Return [X, Y] of the center of cell containing provided text 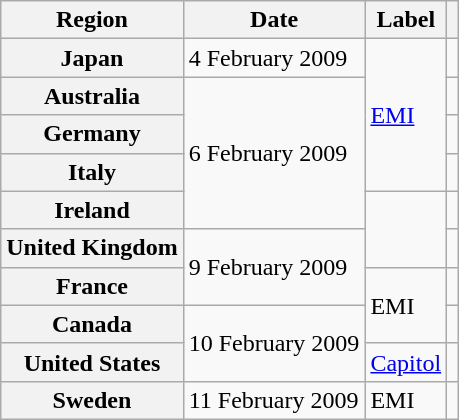
United Kingdom [92, 248]
Label [406, 20]
Capitol [406, 362]
9 February 2009 [274, 267]
France [92, 286]
Canada [92, 324]
United States [92, 362]
Ireland [92, 210]
6 February 2009 [274, 153]
Germany [92, 134]
4 February 2009 [274, 58]
Australia [92, 96]
Japan [92, 58]
11 February 2009 [274, 400]
Italy [92, 172]
Date [274, 20]
Sweden [92, 400]
10 February 2009 [274, 343]
Region [92, 20]
